Capture the cell that displays the provided text and extract its [X, Y] central coordinate. 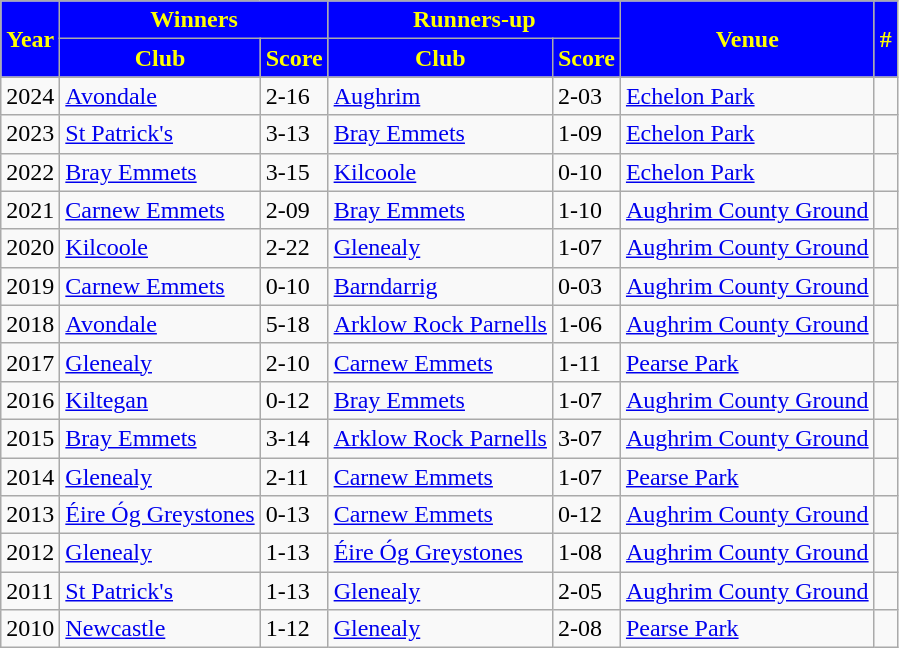
Newcastle [160, 629]
3-13 [294, 134]
2019 [30, 286]
3-07 [586, 438]
2-11 [294, 477]
2022 [30, 172]
2-08 [586, 629]
Kiltegan [160, 400]
2011 [30, 591]
Venue [747, 39]
2020 [30, 248]
0-03 [586, 286]
2023 [30, 134]
2010 [30, 629]
Runners-up [474, 20]
2024 [30, 96]
2-16 [294, 96]
0-13 [294, 515]
2016 [30, 400]
1-11 [586, 362]
2-22 [294, 248]
2017 [30, 362]
# [886, 39]
3-14 [294, 438]
1-06 [586, 324]
2015 [30, 438]
2012 [30, 553]
5-18 [294, 324]
2013 [30, 515]
2-05 [586, 591]
2018 [30, 324]
2021 [30, 210]
1-08 [586, 553]
Barndarrig [440, 286]
1-12 [294, 629]
2-10 [294, 362]
1-10 [586, 210]
3-15 [294, 172]
Year [30, 39]
Winners [194, 20]
2-03 [586, 96]
2014 [30, 477]
2-09 [294, 210]
1-09 [586, 134]
Aughrim [440, 96]
